Return the [X, Y] coordinate for the center point of the cell that contains the specified text.  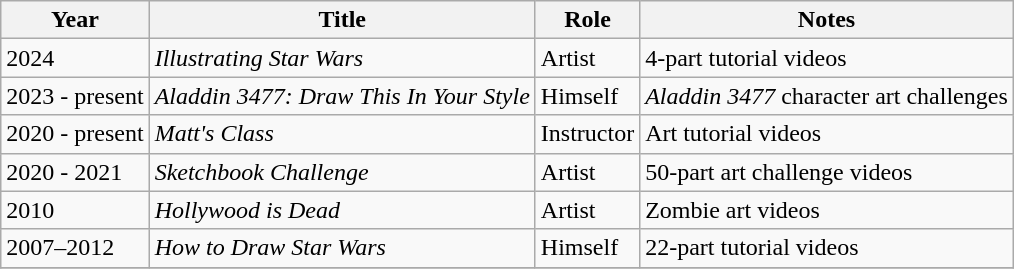
50-part art challenge videos [827, 172]
Instructor [587, 134]
2023 - present [75, 96]
Matt's Class [342, 134]
2020 - 2021 [75, 172]
How to Draw Star Wars [342, 248]
2007–2012 [75, 248]
Year [75, 20]
Role [587, 20]
Aladdin 3477: Draw This In Your Style [342, 96]
Sketchbook Challenge [342, 172]
Hollywood is Dead [342, 210]
22-part tutorial videos [827, 248]
Aladdin 3477 character art challenges [827, 96]
Title [342, 20]
Art tutorial videos [827, 134]
4-part tutorial videos [827, 58]
2010 [75, 210]
2024 [75, 58]
Illustrating Star Wars [342, 58]
2020 - present [75, 134]
Zombie art videos [827, 210]
Notes [827, 20]
